Detect which cell encompasses the target text, then output its [X, Y] center coordinate. 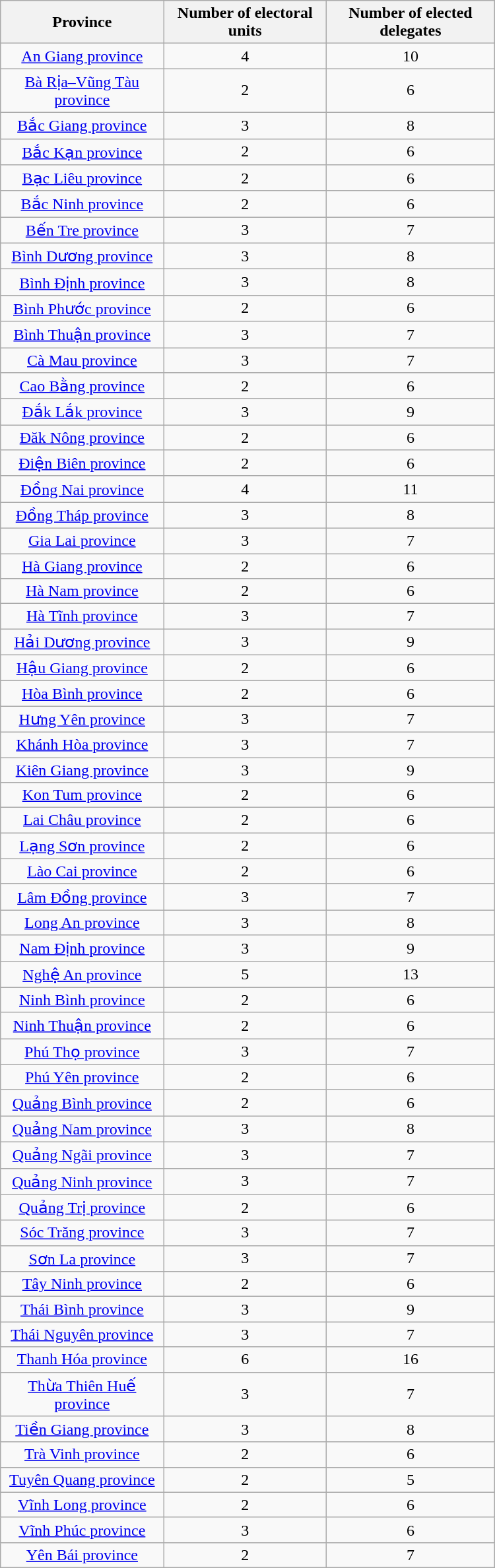
Hà Nam province [82, 591]
Phú Yên province [82, 1077]
11 [411, 489]
Quảng Nam province [82, 1129]
Hậu Giang province [82, 668]
Đắk Lắk province [82, 412]
Đăk Nông province [82, 438]
Kiên Giang province [82, 770]
Hưng Yên province [82, 719]
Bà Rịa–Vũng Tàu province [82, 91]
Hà Giang province [82, 566]
Lạng Sơn province [82, 846]
Lào Cai province [82, 871]
Sơn La province [82, 1258]
Phú Thọ province [82, 1052]
Lai Châu province [82, 820]
Tây Ninh province [82, 1284]
Long An province [82, 923]
Province [82, 22]
Bắc Kạn province [82, 152]
Lâm Đồng province [82, 897]
Bạc Liêu province [82, 178]
Bình Thuận province [82, 335]
10 [411, 56]
Gia Lai province [82, 540]
Quảng Bình province [82, 1103]
Hà Tĩnh province [82, 616]
16 [411, 1359]
Bình Dương province [82, 256]
Yên Bái province [82, 1555]
Bình Phước province [82, 308]
Bình Định province [82, 282]
Ninh Thuận province [82, 1026]
Vĩnh Long province [82, 1505]
An Giang province [82, 56]
Thừa Thiên Huế province [82, 1394]
Hải Dương province [82, 642]
Trà Vinh province [82, 1454]
Cao Bằng province [82, 386]
Tuyên Quang province [82, 1480]
Nam Định province [82, 948]
Thanh Hóa province [82, 1359]
Quảng Ngãi province [82, 1155]
Ninh Bình province [82, 1000]
Bến Tre province [82, 230]
Quảng Trị province [82, 1208]
Quảng Ninh province [82, 1181]
Điện Biên province [82, 463]
Đồng Tháp province [82, 515]
13 [411, 974]
Number of electoral units [246, 22]
Nghệ An province [82, 974]
Thái Bình province [82, 1309]
Sóc Trăng province [82, 1233]
Thái Nguyên province [82, 1334]
Khánh Hòa province [82, 744]
Hòa Bình province [82, 694]
Đồng Nai province [82, 489]
Number of elected delegates [411, 22]
Cà Mau province [82, 360]
Kon Tum province [82, 795]
Vĩnh Phúc province [82, 1530]
Bắc Ninh province [82, 204]
Tiền Giang province [82, 1429]
Bắc Giang province [82, 125]
